Output the [X, Y] coordinate of the center of the cell containing the given text.  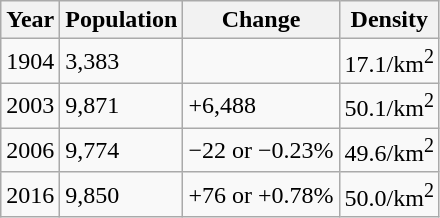
Density [389, 20]
Year [30, 20]
9,850 [122, 194]
2006 [30, 150]
9,774 [122, 150]
1904 [30, 62]
9,871 [122, 106]
Change [261, 20]
50.1/km2 [389, 106]
2016 [30, 194]
3,383 [122, 62]
+6,488 [261, 106]
2003 [30, 106]
+76 or +0.78% [261, 194]
49.6/km2 [389, 150]
17.1/km2 [389, 62]
Population [122, 20]
−22 or −0.23% [261, 150]
50.0/km2 [389, 194]
